Scan for the cell matching the given text and deliver its (X, Y) coordinate at center. 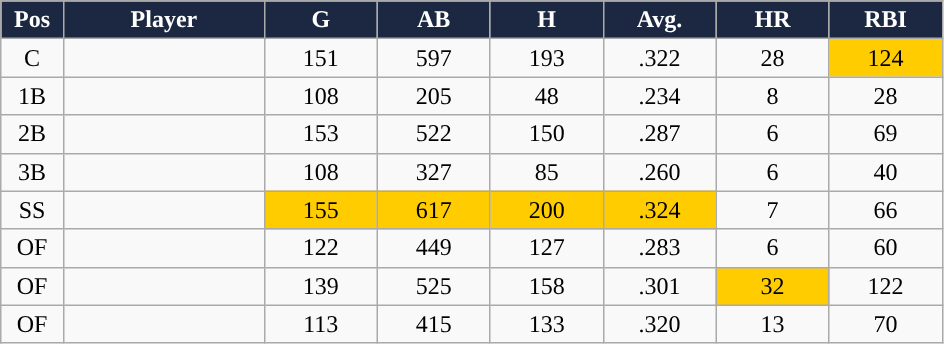
124 (886, 58)
525 (434, 286)
139 (320, 286)
Avg. (660, 20)
200 (546, 210)
40 (886, 172)
13 (772, 324)
617 (434, 210)
.287 (660, 134)
8 (772, 96)
H (546, 20)
7 (772, 210)
SS (32, 210)
HR (772, 20)
158 (546, 286)
153 (320, 134)
G (320, 20)
60 (886, 248)
127 (546, 248)
133 (546, 324)
113 (320, 324)
449 (434, 248)
327 (434, 172)
3B (32, 172)
151 (320, 58)
.260 (660, 172)
2B (32, 134)
155 (320, 210)
Player (164, 20)
32 (772, 286)
193 (546, 58)
.324 (660, 210)
70 (886, 324)
.283 (660, 248)
69 (886, 134)
AB (434, 20)
C (32, 58)
597 (434, 58)
415 (434, 324)
150 (546, 134)
.301 (660, 286)
.322 (660, 58)
205 (434, 96)
48 (546, 96)
66 (886, 210)
.234 (660, 96)
522 (434, 134)
85 (546, 172)
RBI (886, 20)
1B (32, 96)
Pos (32, 20)
.320 (660, 324)
